Locate the cell with the specified text and output its (X, Y) center coordinate. 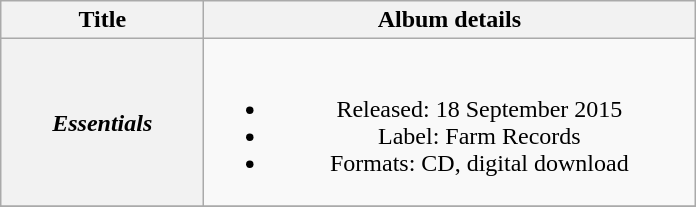
Essentials (102, 122)
Album details (450, 20)
Title (102, 20)
Released: 18 September 2015Label: Farm RecordsFormats: CD, digital download (450, 122)
